Return the [X, Y] coordinate for the center point of the cell that contains the specified text.  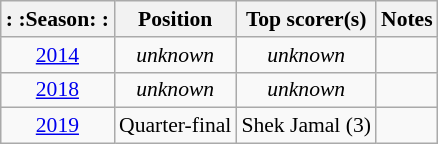
2014 [58, 55]
: :Season: : [58, 19]
Notes [407, 19]
Shek Jamal (3) [306, 126]
Top scorer(s) [306, 19]
Quarter-final [175, 126]
Position [175, 19]
2018 [58, 90]
2019 [58, 126]
